Find where the given text appears and provide that cell's center as [x, y] coordinate. 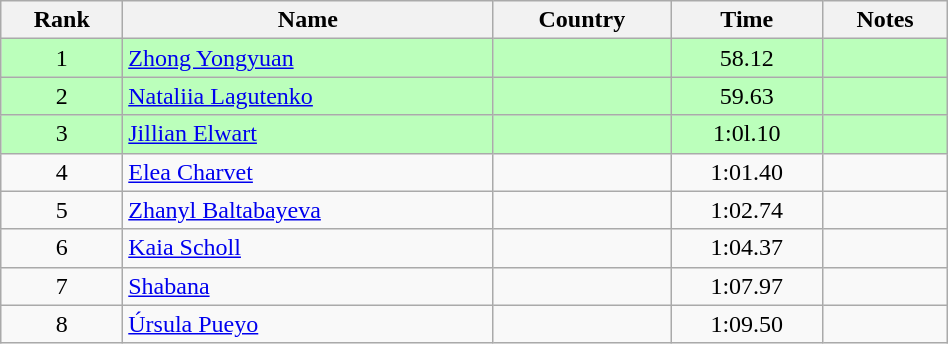
Rank [62, 20]
4 [62, 172]
Country [582, 20]
7 [62, 286]
1 [62, 58]
1:0l.10 [747, 134]
Zhong Yongyuan [308, 58]
3 [62, 134]
Nataliia Lagutenko [308, 96]
Time [747, 20]
Kaia Scholl [308, 248]
58.12 [747, 58]
1:04.37 [747, 248]
6 [62, 248]
Name [308, 20]
Jillian Elwart [308, 134]
1:09.50 [747, 324]
Úrsula Pueyo [308, 324]
1:07.97 [747, 286]
Shabana [308, 286]
Notes [885, 20]
59.63 [747, 96]
5 [62, 210]
1:02.74 [747, 210]
Zhanyl Baltabayeva [308, 210]
8 [62, 324]
2 [62, 96]
1:01.40 [747, 172]
Elea Charvet [308, 172]
